Provide the (x, y) coordinate of the cell's center where the given text is located.  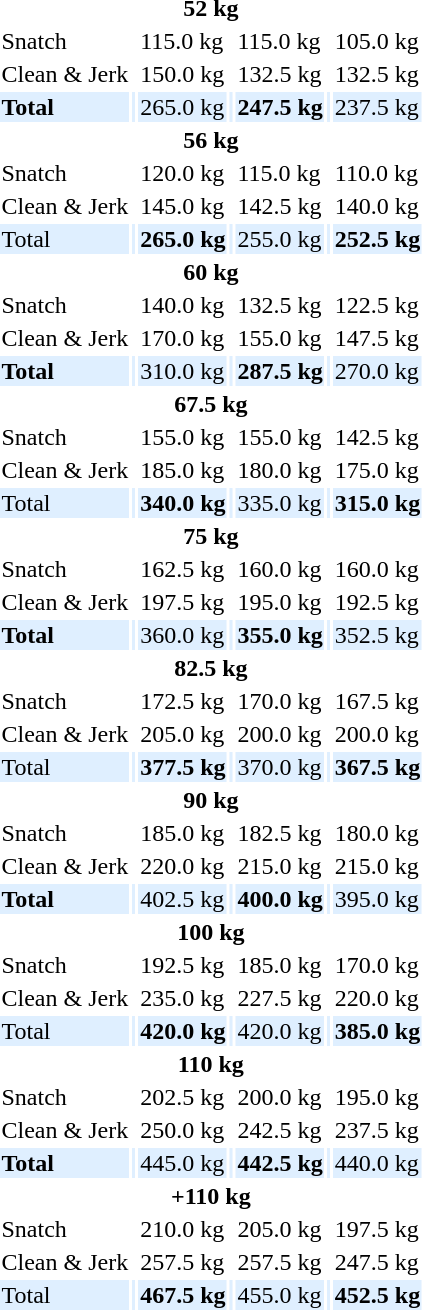
172.5 kg (183, 701)
402.5 kg (183, 899)
385.0 kg (377, 1031)
442.5 kg (280, 1163)
270.0 kg (377, 371)
252.5 kg (377, 239)
355.0 kg (280, 635)
395.0 kg (377, 899)
210.0 kg (183, 1229)
122.5 kg (377, 305)
182.5 kg (280, 833)
467.5 kg (183, 1295)
255.0 kg (280, 239)
175.0 kg (377, 470)
110 kg (211, 1064)
167.5 kg (377, 701)
315.0 kg (377, 503)
56 kg (211, 140)
452.5 kg (377, 1295)
150.0 kg (183, 74)
340.0 kg (183, 503)
82.5 kg (211, 668)
287.5 kg (280, 371)
455.0 kg (280, 1295)
+110 kg (211, 1196)
445.0 kg (183, 1163)
367.5 kg (377, 767)
90 kg (211, 800)
145.0 kg (183, 206)
360.0 kg (183, 635)
75 kg (211, 536)
147.5 kg (377, 338)
202.5 kg (183, 1097)
105.0 kg (377, 41)
110.0 kg (377, 173)
60 kg (211, 272)
100 kg (211, 932)
235.0 kg (183, 998)
67.5 kg (211, 404)
440.0 kg (377, 1163)
377.5 kg (183, 767)
250.0 kg (183, 1130)
335.0 kg (280, 503)
370.0 kg (280, 767)
242.5 kg (280, 1130)
400.0 kg (280, 899)
162.5 kg (183, 569)
227.5 kg (280, 998)
352.5 kg (377, 635)
310.0 kg (183, 371)
120.0 kg (183, 173)
